Locate the cell with the specified text and output its (X, Y) center coordinate. 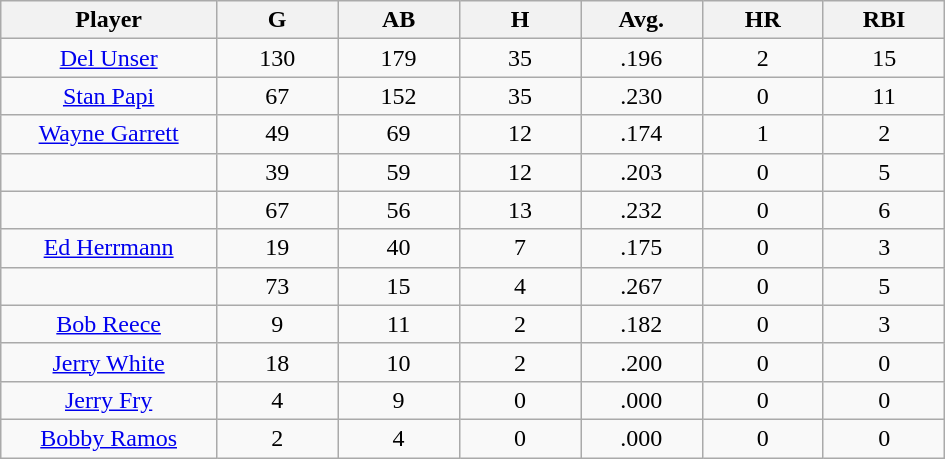
6 (884, 210)
39 (278, 172)
10 (398, 362)
69 (398, 134)
.267 (642, 286)
H (520, 20)
G (278, 20)
.175 (642, 248)
18 (278, 362)
7 (520, 248)
Avg. (642, 20)
49 (278, 134)
130 (278, 58)
Wayne Garrett (109, 134)
59 (398, 172)
13 (520, 210)
Del Unser (109, 58)
Ed Herrmann (109, 248)
1 (762, 134)
40 (398, 248)
.200 (642, 362)
.230 (642, 96)
Player (109, 20)
.232 (642, 210)
Bobby Ramos (109, 438)
179 (398, 58)
Bob Reece (109, 324)
HR (762, 20)
RBI (884, 20)
.174 (642, 134)
Stan Papi (109, 96)
73 (278, 286)
Jerry Fry (109, 400)
.196 (642, 58)
Jerry White (109, 362)
.203 (642, 172)
19 (278, 248)
AB (398, 20)
56 (398, 210)
152 (398, 96)
.182 (642, 324)
